Pinpoint the cell where the given text exists, returning its [X, Y] midpoint coordinate. 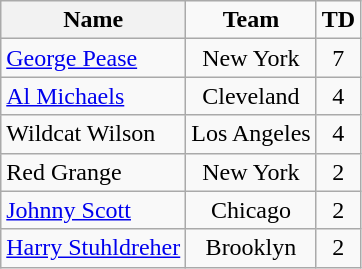
Harry Stuhldreher [94, 248]
Los Angeles [251, 134]
7 [338, 58]
Al Michaels [94, 96]
Team [251, 20]
Red Grange [94, 172]
Wildcat Wilson [94, 134]
Name [94, 20]
Chicago [251, 210]
Brooklyn [251, 248]
TD [338, 20]
George Pease [94, 58]
Cleveland [251, 96]
Johnny Scott [94, 210]
